Pinpoint the cell where the given text exists, returning its [x, y] midpoint coordinate. 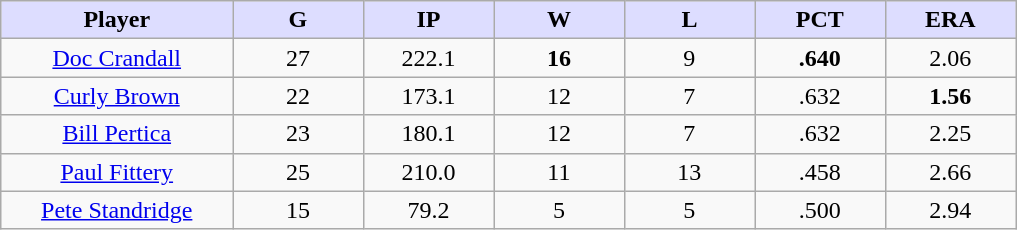
PCT [820, 20]
16 [559, 58]
25 [298, 172]
Bill Pertica [117, 134]
Paul Fittery [117, 172]
23 [298, 134]
210.0 [428, 172]
180.1 [428, 134]
Curly Brown [117, 96]
173.1 [428, 96]
2.94 [950, 210]
G [298, 20]
9 [689, 58]
22 [298, 96]
W [559, 20]
IP [428, 20]
.500 [820, 210]
1.56 [950, 96]
15 [298, 210]
Player [117, 20]
11 [559, 172]
222.1 [428, 58]
2.25 [950, 134]
Pete Standridge [117, 210]
.458 [820, 172]
2.06 [950, 58]
27 [298, 58]
.640 [820, 58]
79.2 [428, 210]
Doc Crandall [117, 58]
ERA [950, 20]
L [689, 20]
13 [689, 172]
2.66 [950, 172]
